From the cell containing the given text, extract its center point as [X, Y] coordinate. 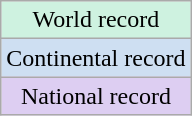
National record [96, 96]
Continental record [96, 58]
World record [96, 20]
